Extract the [x, y] coordinate from the center of the cell holding the provided text.  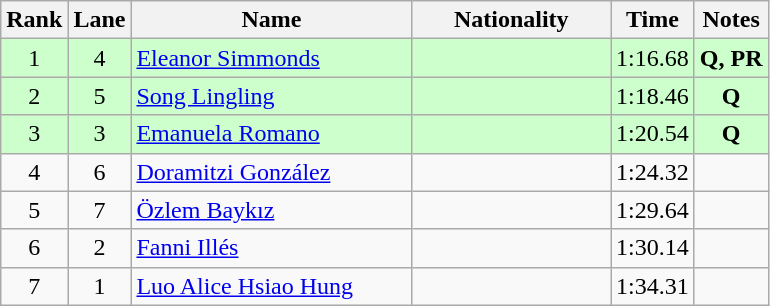
1:18.46 [653, 96]
Nationality [512, 20]
Rank [34, 20]
Lane [100, 20]
Doramitzi González [272, 172]
Song Lingling [272, 96]
Emanuela Romano [272, 134]
Luo Alice Hsiao Hung [272, 286]
1:34.31 [653, 286]
Time [653, 20]
Name [272, 20]
Q, PR [731, 58]
1:29.64 [653, 210]
1:30.14 [653, 248]
1:24.32 [653, 172]
1:20.54 [653, 134]
Fanni Illés [272, 248]
Notes [731, 20]
1:16.68 [653, 58]
Eleanor Simmonds [272, 58]
Özlem Baykız [272, 210]
